Output the (X, Y) coordinate of the center of the cell containing the given text.  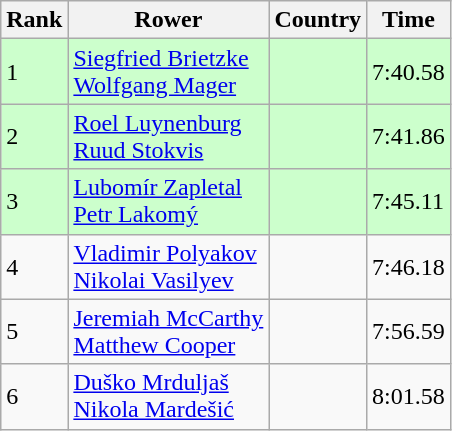
Roel LuynenburgRuud Stokvis (168, 136)
7:46.18 (409, 266)
Duško MrduljašNikola Mardešić (168, 396)
5 (34, 332)
4 (34, 266)
Country (318, 20)
Rower (168, 20)
Rank (34, 20)
8:01.58 (409, 396)
Siegfried BrietzkeWolfgang Mager (168, 72)
2 (34, 136)
6 (34, 396)
7:45.11 (409, 202)
1 (34, 72)
7:56.59 (409, 332)
Vladimir PolyakovNikolai Vasilyev (168, 266)
7:41.86 (409, 136)
3 (34, 202)
Lubomír ZapletalPetr Lakomý (168, 202)
7:40.58 (409, 72)
Time (409, 20)
Jeremiah McCarthyMatthew Cooper (168, 332)
